Extract the (X, Y) coordinate from the center of the cell holding the provided text.  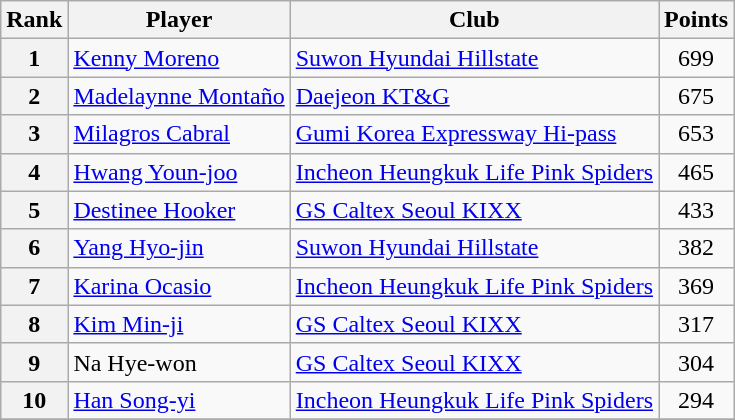
Han Song-yi (179, 400)
433 (696, 210)
Points (696, 20)
5 (34, 210)
Karina Ocasio (179, 286)
304 (696, 362)
653 (696, 134)
Destinee Hooker (179, 210)
Gumi Korea Expressway Hi-pass (474, 134)
4 (34, 172)
Hwang Youn-joo (179, 172)
699 (696, 58)
Kim Min-ji (179, 324)
Na Hye-won (179, 362)
Rank (34, 20)
9 (34, 362)
317 (696, 324)
Club (474, 20)
Kenny Moreno (179, 58)
8 (34, 324)
3 (34, 134)
465 (696, 172)
369 (696, 286)
2 (34, 96)
Milagros Cabral (179, 134)
10 (34, 400)
Madelaynne Montaño (179, 96)
294 (696, 400)
6 (34, 248)
1 (34, 58)
Yang Hyo-jin (179, 248)
Daejeon KT&G (474, 96)
7 (34, 286)
382 (696, 248)
Player (179, 20)
675 (696, 96)
